Determine the [X, Y] coordinate at the center of the cell enclosing the given text.  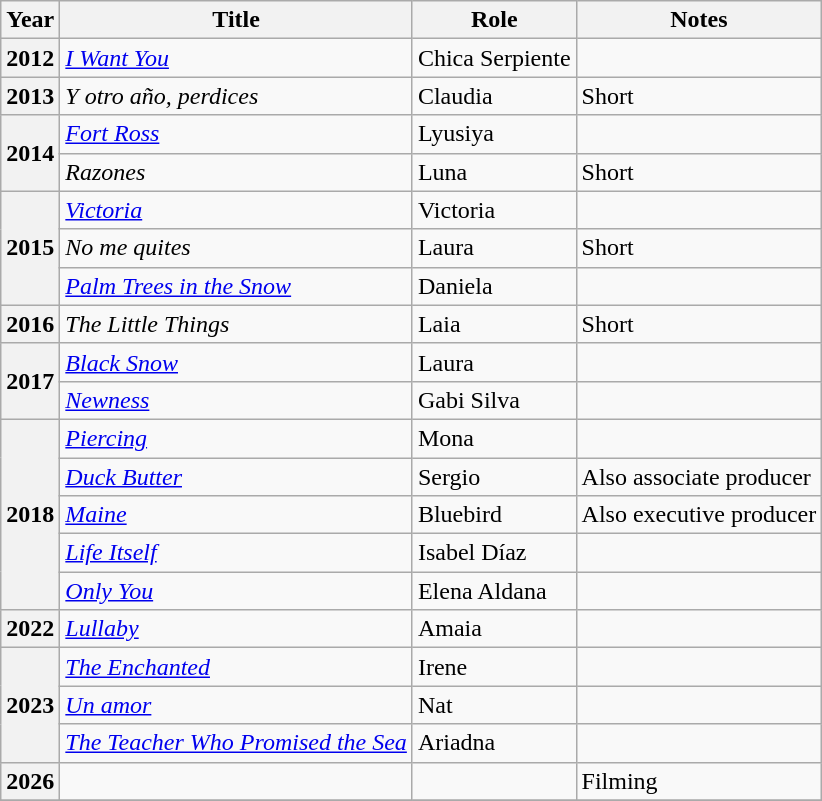
Luna [494, 172]
2012 [30, 58]
Gabi Silva [494, 400]
Notes [699, 20]
2026 [30, 781]
Daniela [494, 286]
Mona [494, 438]
Sergio [494, 477]
2015 [30, 248]
Black Snow [236, 362]
Nat [494, 705]
Isabel Díaz [494, 553]
Fort Ross [236, 134]
The Teacher Who Promised the Sea [236, 743]
2018 [30, 514]
Chica Serpiente [494, 58]
Ariadna [494, 743]
2016 [30, 324]
Elena Aldana [494, 591]
Year [30, 20]
2017 [30, 381]
Razones [236, 172]
Filming [699, 781]
Also executive producer [699, 515]
Title [236, 20]
Maine [236, 515]
2014 [30, 153]
2013 [30, 96]
Only You [236, 591]
Bluebird [494, 515]
Lyusiya [494, 134]
Laia [494, 324]
Duck Butter [236, 477]
The Little Things [236, 324]
Lullaby [236, 629]
Un amor [236, 705]
Newness [236, 400]
Life Itself [236, 553]
Also associate producer [699, 477]
Role [494, 20]
2023 [30, 705]
The Enchanted [236, 667]
Claudia [494, 96]
Palm Trees in the Snow [236, 286]
Irene [494, 667]
2022 [30, 629]
Piercing [236, 438]
No me quites [236, 248]
Amaia [494, 629]
Y otro año, perdices [236, 96]
I Want You [236, 58]
